Return the (X, Y) coordinate for the center point of the cell that contains the specified text.  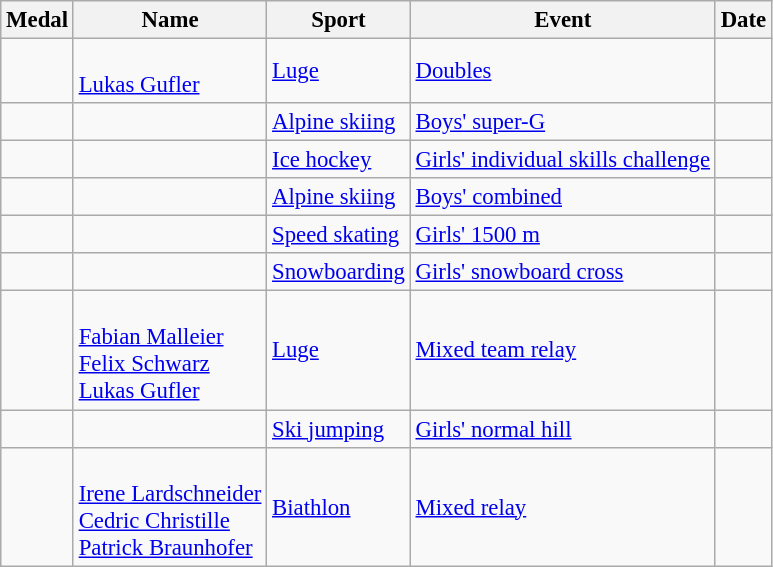
Mixed team relay (562, 350)
Speed skating (338, 235)
Ski jumping (338, 429)
Boys' super-G (562, 122)
Date (743, 20)
Sport (338, 20)
Irene LardschneiderCedric ChristillePatrick Braunhofer (170, 506)
Girls' normal hill (562, 429)
Fabian MalleierFelix SchwarzLukas Gufler (170, 350)
Girls' snowboard cross (562, 273)
Biathlon (338, 506)
Event (562, 20)
Name (170, 20)
Boys' combined (562, 197)
Ice hockey (338, 160)
Medal (38, 20)
Girls' individual skills challenge (562, 160)
Lukas Gufler (170, 72)
Snowboarding (338, 273)
Girls' 1500 m (562, 235)
Doubles (562, 72)
Mixed relay (562, 506)
